Identify which cell holds the provided text, then report its (x, y) central coordinate. 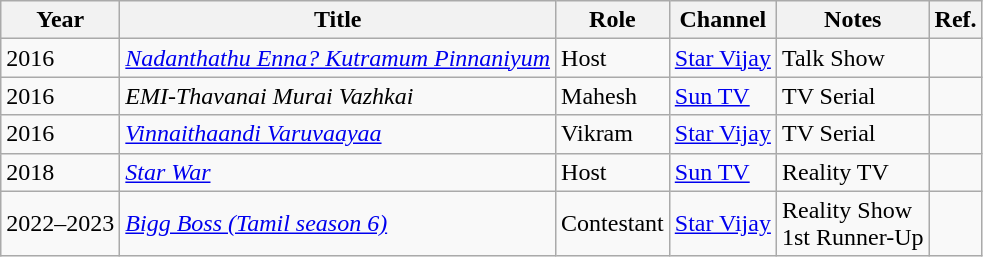
Year (60, 20)
Reality Show1st Runner-Up (852, 224)
Bigg Boss (Tamil season 6) (338, 224)
Notes (852, 20)
Mahesh (613, 96)
Contestant (613, 224)
Talk Show (852, 58)
Channel (722, 20)
2018 (60, 172)
Ref. (956, 20)
Title (338, 20)
Vikram (613, 134)
EMI-Thavanai Murai Vazhkai (338, 96)
Star War (338, 172)
2022–2023 (60, 224)
Vinnaithaandi Varuvaayaa (338, 134)
Reality TV (852, 172)
Nadanthathu Enna? Kutramum Pinnaniyum (338, 58)
Role (613, 20)
